Output the [X, Y] coordinate of the center of the cell containing the given text.  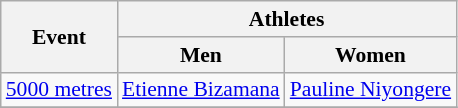
Men [201, 55]
Women [370, 55]
5000 metres [59, 90]
Athletes [286, 19]
Pauline Niyongere [370, 90]
Event [59, 36]
Etienne Bizamana [201, 90]
